Extract the (X, Y) coordinate from the center of the cell holding the provided text.  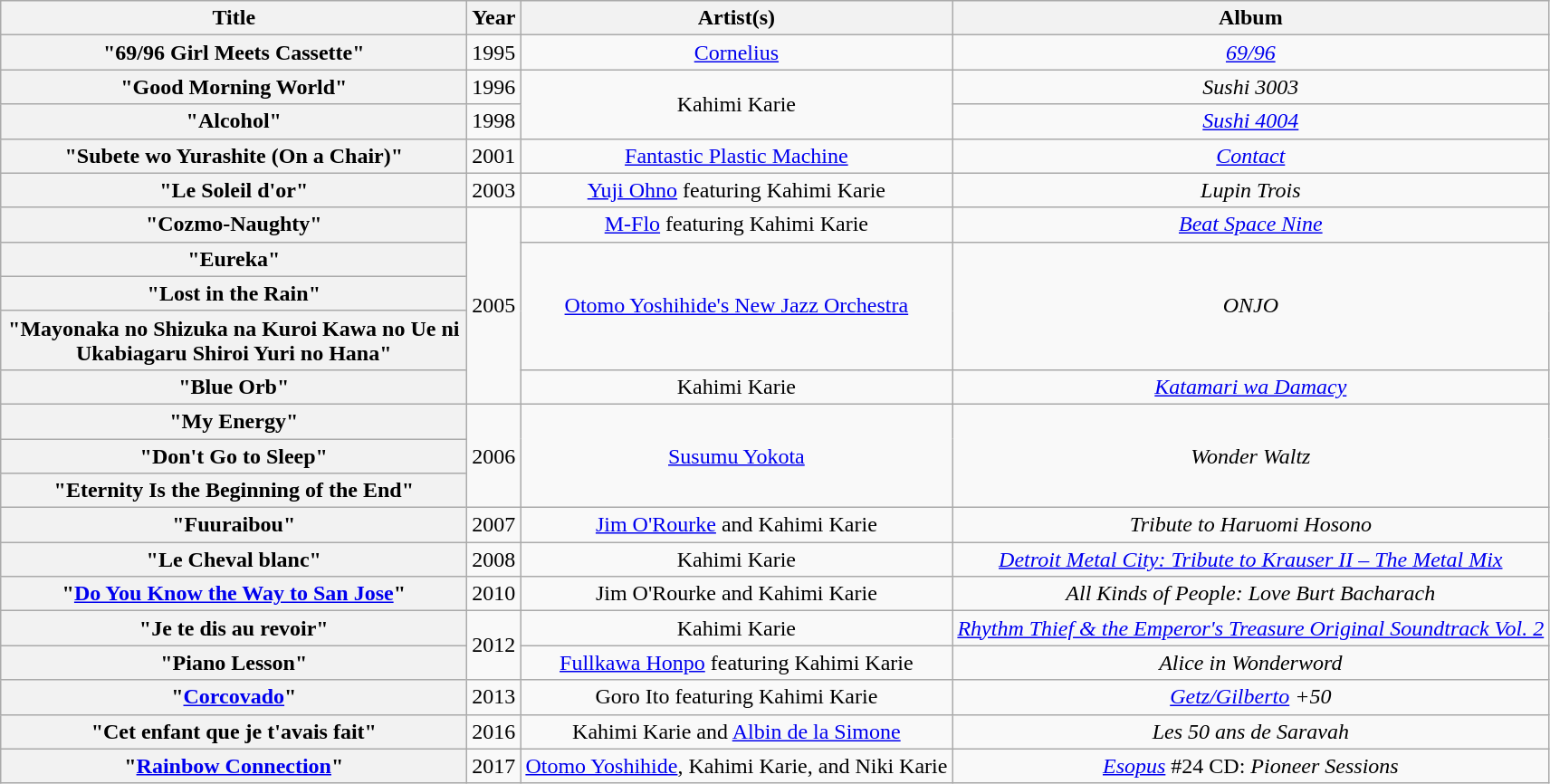
"Good Morning World" (234, 87)
"Le Soleil d'or" (234, 190)
"Rainbow Connection" (234, 766)
Detroit Metal City: Tribute to Krauser II – The Metal Mix (1251, 559)
2007 (494, 525)
Artist(s) (737, 18)
Getz/Gilberto +50 (1251, 697)
Sushi 3003 (1251, 87)
Susumu Yokota (737, 455)
"Subete wo Yurashite (On a Chair)" (234, 156)
"My Energy" (234, 421)
"Cozmo-Naughty" (234, 225)
2003 (494, 190)
1998 (494, 121)
2008 (494, 559)
"Alcohol" (234, 121)
Fullkawa Honpo featuring Kahimi Karie (737, 663)
Yuji Ohno featuring Kahimi Karie (737, 190)
2016 (494, 731)
"Piano Lesson" (234, 663)
"Lost in the Rain" (234, 293)
Rhythm Thief & the Emperor's Treasure Original Soundtrack Vol. 2 (1251, 628)
"Blue Orb" (234, 387)
2010 (494, 594)
Esopus #24 CD: Pioneer Sessions (1251, 766)
"Corcovado" (234, 697)
2005 (494, 306)
Alice in Wonderword (1251, 663)
2012 (494, 645)
"Do You Know the Way to San Jose" (234, 594)
Wonder Waltz (1251, 455)
Tribute to Haruomi Hosono (1251, 525)
2006 (494, 455)
M-Flo featuring Kahimi Karie (737, 225)
Lupin Trois (1251, 190)
1995 (494, 53)
"Eternity Is the Beginning of the End" (234, 491)
"Cet enfant que je t'avais fait" (234, 731)
Beat Space Nine (1251, 225)
Kahimi Karie and Albin de la Simone (737, 731)
Sushi 4004 (1251, 121)
"Don't Go to Sleep" (234, 455)
1996 (494, 87)
2001 (494, 156)
69/96 (1251, 53)
2013 (494, 697)
Contact (1251, 156)
ONJO (1251, 306)
Katamari wa Damacy (1251, 387)
"69/96 Girl Meets Cassette" (234, 53)
Cornelius (737, 53)
2017 (494, 766)
"Le Cheval blanc" (234, 559)
Otomo Yoshihide's New Jazz Orchestra (737, 306)
Otomo Yoshihide, Kahimi Karie, and Niki Karie (737, 766)
"Mayonaka no Shizuka na Kuroi Kawa no Ue ni Ukabiagaru Shiroi Yuri no Hana" (234, 340)
Album (1251, 18)
"Eureka" (234, 259)
Title (234, 18)
"Fuuraibou" (234, 525)
All Kinds of People: Love Burt Bacharach (1251, 594)
Les 50 ans de Saravah (1251, 731)
Year (494, 18)
Fantastic Plastic Machine (737, 156)
"Je te dis au revoir" (234, 628)
Goro Ito featuring Kahimi Karie (737, 697)
